Find where the given text appears and provide that cell's center as (x, y) coordinate. 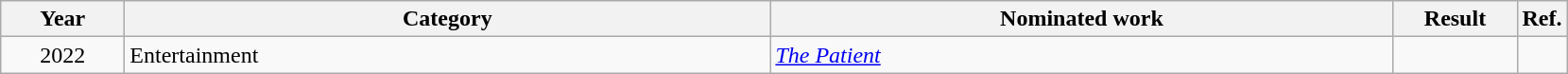
2022 (62, 55)
Year (62, 19)
Nominated work (1081, 19)
Result (1456, 19)
Entertainment (448, 55)
The Patient (1081, 55)
Ref. (1542, 19)
Category (448, 19)
